Return [x, y] of the center of cell containing provided text 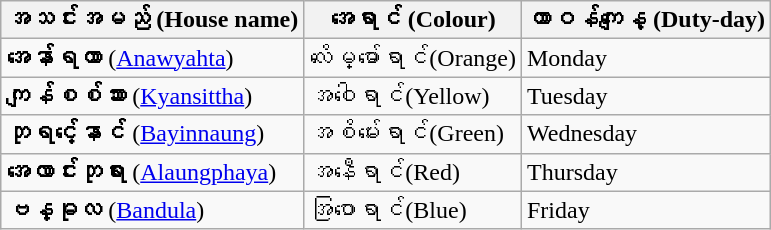
အရောင် (Colour) [413, 20]
‌ဗန္ဓုလ (Bandula) [152, 210]
အစိမ်းရောင်(Green) [413, 134]
Wednesday [646, 134]
တာဝန်ကျနေ့ (Duty-day) [646, 20]
Monday [646, 58]
Friday [646, 210]
Tuesday [646, 96]
ဘုရင့်နောင် (Bayinnaung) [152, 134]
အနော်ရထာ (Anawyahta) [152, 58]
အသင်းအမည် (House name) [152, 20]
Thursday [646, 172]
အပြာရောင်(Blue) [413, 210]
လိမ္မော်ရောင်(Orange) [413, 58]
အလောင်းဘုရား (Alaungphaya) [152, 172]
အနီရောင်(Red) [413, 172]
အဝါရောင်(Yellow) [413, 96]
ကျန်စစ်သား (Kyansittha) [152, 96]
